Determine the (x, y) coordinate at the center of the cell enclosing the given text.  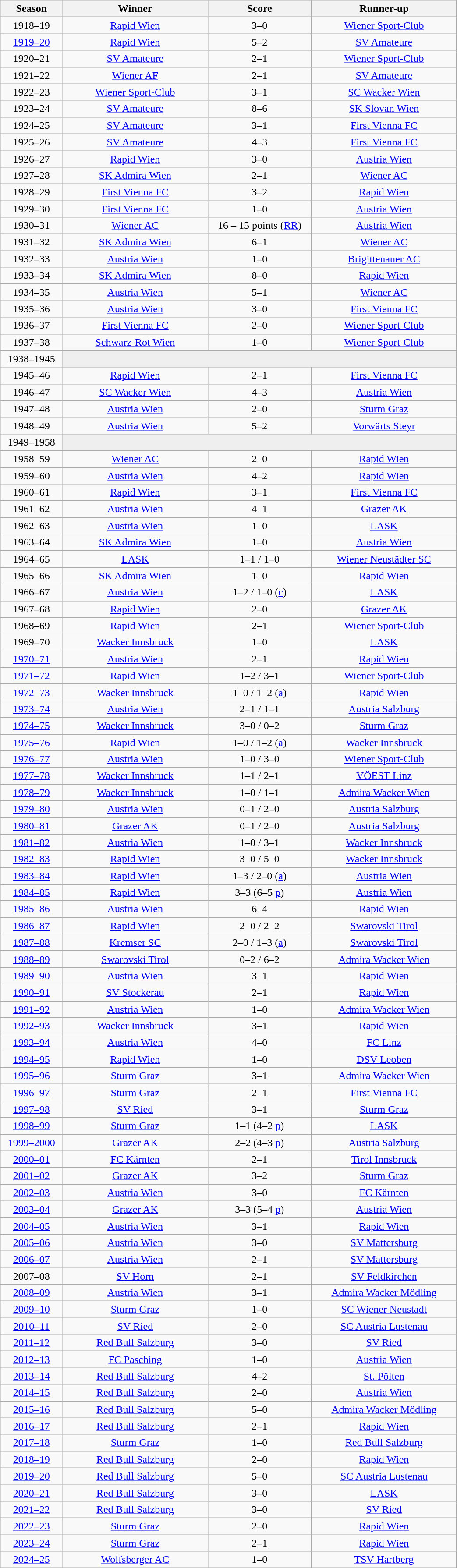
1–2 / 1–0 (c) (259, 592)
Season (32, 9)
4–1 (259, 509)
1–3 / 2–0 (a) (259, 876)
2023–24 (32, 1543)
2001–02 (32, 1176)
2010–11 (32, 1326)
1975–76 (32, 743)
2024–25 (32, 1560)
1946–47 (32, 392)
2004–05 (32, 1226)
DSV Leoben (384, 1059)
1923–24 (32, 109)
2–2 (4–3 p) (259, 1143)
2–0 / 1–3 (a) (259, 942)
Brigittenauer AC (384, 259)
1971–72 (32, 676)
1935–36 (32, 309)
1936–37 (32, 326)
16 – 15 points (RR) (259, 226)
1924–25 (32, 125)
0–2 / 6–2 (259, 959)
1930–31 (32, 226)
1992–93 (32, 1026)
2–1 / 1–1 (259, 709)
1925–26 (32, 142)
FC Pasching (135, 1359)
1978–79 (32, 793)
Runner-up (384, 9)
1990–91 (32, 992)
1–0 / 3–0 (259, 759)
8–0 (259, 276)
1980–81 (32, 826)
2–0 / 2–2 (259, 926)
1–1 (4–2 p) (259, 1126)
1981–82 (32, 842)
2019–20 (32, 1476)
2018–19 (32, 1459)
Wiener Neustädter SC (384, 559)
4–0 (259, 1043)
1928–29 (32, 192)
FC Linz (384, 1043)
1958–59 (32, 459)
3–3 (6–5 p) (259, 892)
1926–27 (32, 159)
1948–49 (32, 425)
1999–2000 (32, 1143)
1–1 / 1–0 (259, 559)
1–0 / 3–1 (259, 842)
1934–35 (32, 292)
1949–1958 (32, 442)
1966–67 (32, 592)
8–6 (259, 109)
1970–71 (32, 659)
1922–23 (32, 92)
1965–66 (32, 576)
2013–14 (32, 1376)
Winner (135, 9)
3–3 (5–4 p) (259, 1209)
1–1 / 2–1 (259, 776)
1973–74 (32, 709)
1988–89 (32, 959)
2007–08 (32, 1276)
1985–86 (32, 909)
1995–96 (32, 1076)
1960–61 (32, 492)
2021–22 (32, 1509)
1969–70 (32, 642)
1932–33 (32, 259)
1977–78 (32, 776)
1993–94 (32, 1043)
1947–48 (32, 409)
2009–10 (32, 1310)
1991–92 (32, 1009)
1945–46 (32, 375)
2002–03 (32, 1193)
3–0 / 0–2 (259, 726)
1963–64 (32, 542)
2006–07 (32, 1259)
SV Stockerau (135, 992)
1921–22 (32, 75)
1968–69 (32, 626)
2012–13 (32, 1359)
Wiener AF (135, 75)
Kremser SC (135, 942)
Tirol Innsbruck (384, 1159)
2014–15 (32, 1393)
TSV Hartberg (384, 1560)
2022–23 (32, 1526)
1997–98 (32, 1109)
1938–1945 (32, 359)
1929–30 (32, 209)
2015–16 (32, 1409)
1986–87 (32, 926)
SC Wiener Neustadt (384, 1310)
3–0 / 5–0 (259, 859)
Schwarz-Rot Wien (135, 342)
1972–73 (32, 692)
2017–18 (32, 1443)
1–0 / 1–1 (259, 793)
1920–21 (32, 59)
1–2 / 3–1 (259, 676)
1979–80 (32, 809)
SK Slovan Wien (384, 109)
1996–97 (32, 1093)
2008–09 (32, 1293)
1983–84 (32, 876)
St. Pölten (384, 1376)
1964–65 (32, 559)
1989–90 (32, 976)
1918–19 (32, 25)
2003–04 (32, 1209)
2020–21 (32, 1493)
2005–06 (32, 1242)
SV Horn (135, 1276)
Wolfsberger AC (135, 1560)
Score (259, 9)
1974–75 (32, 726)
1982–83 (32, 859)
1919–20 (32, 42)
1967–68 (32, 609)
VÖEST Linz (384, 776)
Vorwärts Steyr (384, 425)
1984–85 (32, 892)
1994–95 (32, 1059)
1927–28 (32, 175)
5–1 (259, 292)
2000–01 (32, 1159)
6–4 (259, 909)
SV Feldkirchen (384, 1276)
1976–77 (32, 759)
2011–12 (32, 1343)
1962–63 (32, 526)
1987–88 (32, 942)
2016–17 (32, 1426)
1961–62 (32, 509)
1937–38 (32, 342)
1931–32 (32, 242)
1959–60 (32, 475)
6–1 (259, 242)
1933–34 (32, 276)
1998–99 (32, 1126)
